Return (x, y) of the center of cell containing provided text 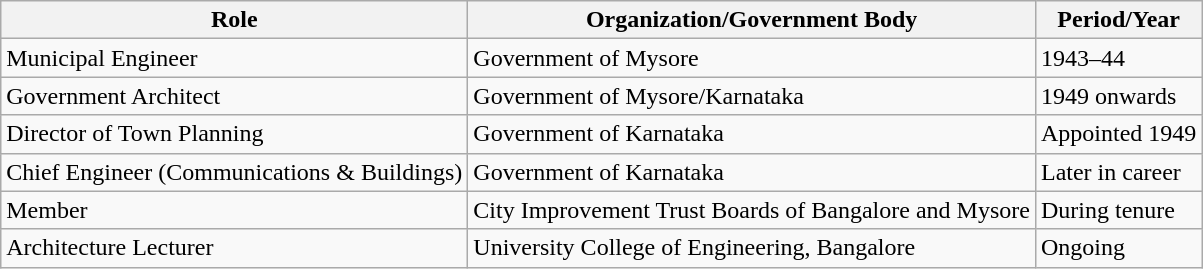
Director of Town Planning (234, 134)
Appointed 1949 (1118, 134)
Government Architect (234, 96)
Government of Mysore (752, 58)
Period/Year (1118, 20)
During tenure (1118, 210)
1949 onwards (1118, 96)
City Improvement Trust Boards of Bangalore and Mysore (752, 210)
Government of Mysore/Karnataka (752, 96)
Architecture Lecturer (234, 248)
Ongoing (1118, 248)
Member (234, 210)
1943–44 (1118, 58)
Organization/Government Body (752, 20)
Role (234, 20)
Chief Engineer (Communications & Buildings) (234, 172)
Municipal Engineer (234, 58)
University College of Engineering, Bangalore (752, 248)
Later in career (1118, 172)
